From the cell containing the given text, extract its center point as [X, Y] coordinate. 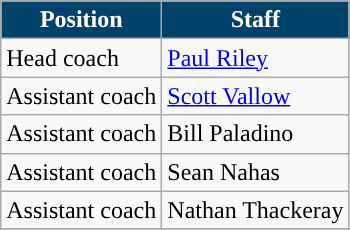
Bill Paladino [256, 134]
Head coach [82, 58]
Sean Nahas [256, 172]
Position [82, 20]
Staff [256, 20]
Paul Riley [256, 58]
Scott Vallow [256, 96]
Nathan Thackeray [256, 210]
